From the cell containing the given text, extract its center point as [X, Y] coordinate. 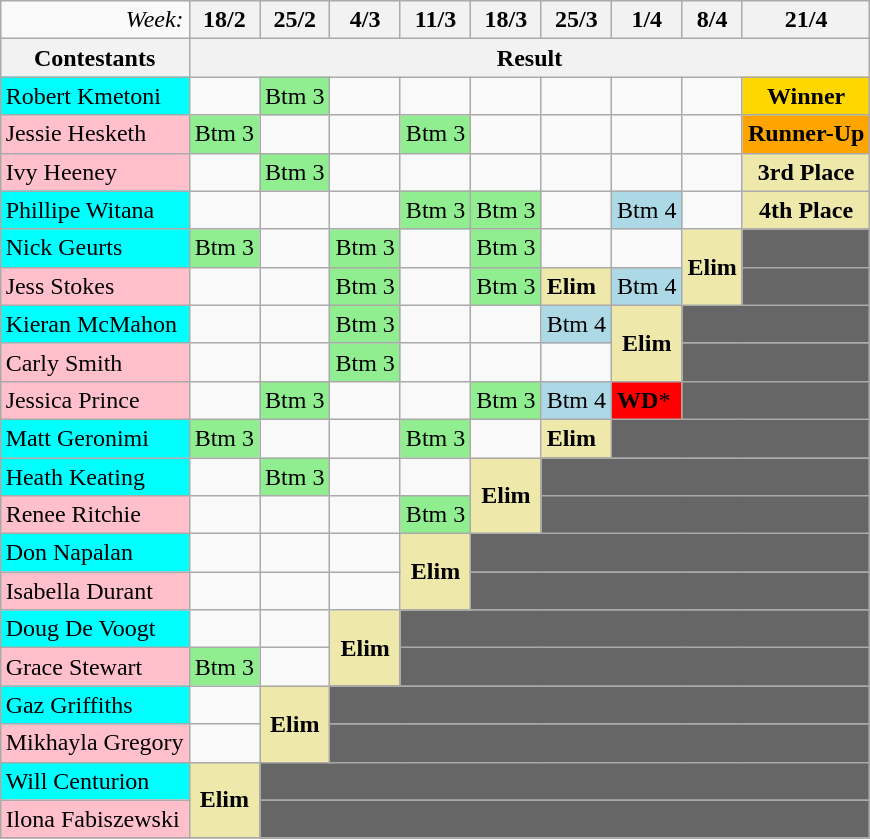
WD* [647, 400]
Jessie Hesketh [94, 134]
Week: [94, 20]
Jess Stokes [94, 286]
1/4 [647, 20]
Heath Keating [94, 477]
Renee Ritchie [94, 515]
25/3 [576, 20]
Gaz Griffiths [94, 705]
Phillipe Witana [94, 210]
4th Place [806, 210]
Isabella Durant [94, 591]
Result [530, 58]
Doug De Voogt [94, 629]
Will Centurion [94, 781]
11/3 [435, 20]
18/3 [506, 20]
Carly Smith [94, 362]
4/3 [365, 20]
Mikhayla Gregory [94, 743]
Grace Stewart [94, 667]
Matt Geronimi [94, 438]
25/2 [295, 20]
Kieran McMahon [94, 324]
21/4 [806, 20]
Contestants [94, 58]
Nick Geurts [94, 248]
Jessica Prince [94, 400]
Winner [806, 96]
18/2 [224, 20]
Ivy Heeney [94, 172]
Don Napalan [94, 553]
Runner-Up [806, 134]
Robert Kmetoni [94, 96]
3rd Place [806, 172]
8/4 [712, 20]
Ilona Fabiszewski [94, 819]
